Identify which cell holds the provided text, then report its (X, Y) central coordinate. 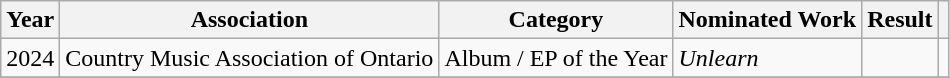
Year (30, 20)
Country Music Association of Ontario (250, 58)
2024 (30, 58)
Category (556, 20)
Result (900, 20)
Association (250, 20)
Unlearn (768, 58)
Album / EP of the Year (556, 58)
Nominated Work (768, 20)
